Search for the cell housing the specified text and yield its (x, y) center coordinate. 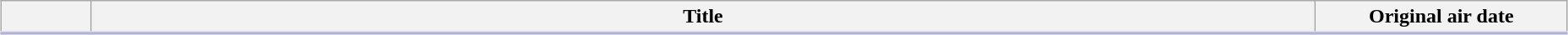
Title (703, 17)
Original air date (1441, 17)
